Provide the [X, Y] coordinate of the cell's center where the given text is located.  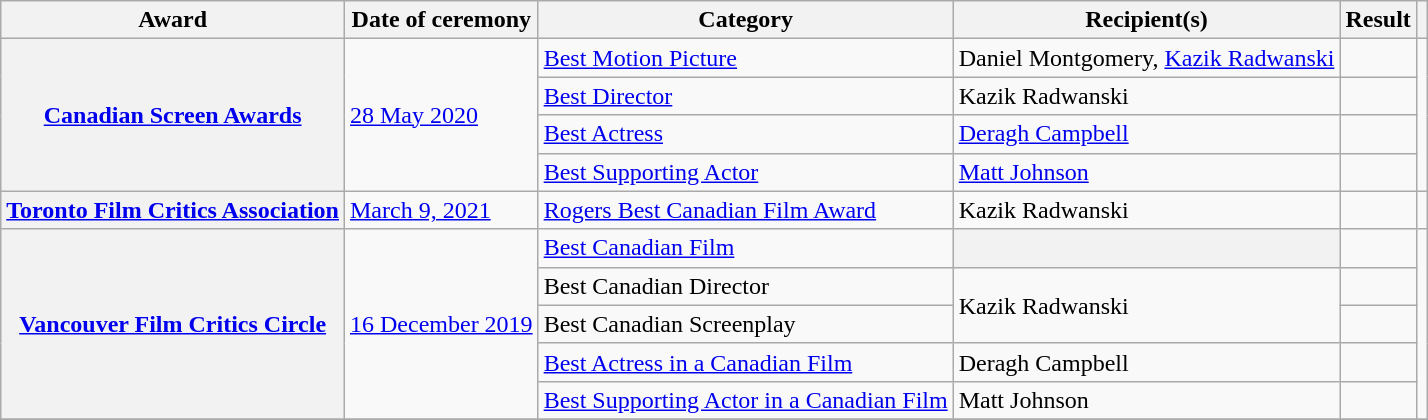
Best Actress in a Canadian Film [746, 362]
March 9, 2021 [441, 210]
Best Supporting Actor [746, 172]
Best Supporting Actor in a Canadian Film [746, 400]
Toronto Film Critics Association [173, 210]
Canadian Screen Awards [173, 115]
Best Director [746, 96]
Daniel Montgomery, Kazik Radwanski [1146, 58]
Vancouver Film Critics Circle [173, 324]
Recipient(s) [1146, 20]
Best Motion Picture [746, 58]
16 December 2019 [441, 324]
Result [1378, 20]
28 May 2020 [441, 115]
Date of ceremony [441, 20]
Rogers Best Canadian Film Award [746, 210]
Award [173, 20]
Best Canadian Director [746, 286]
Best Canadian Film [746, 248]
Best Actress [746, 134]
Best Canadian Screenplay [746, 324]
Category [746, 20]
